Return (x, y) of the center of cell containing provided text 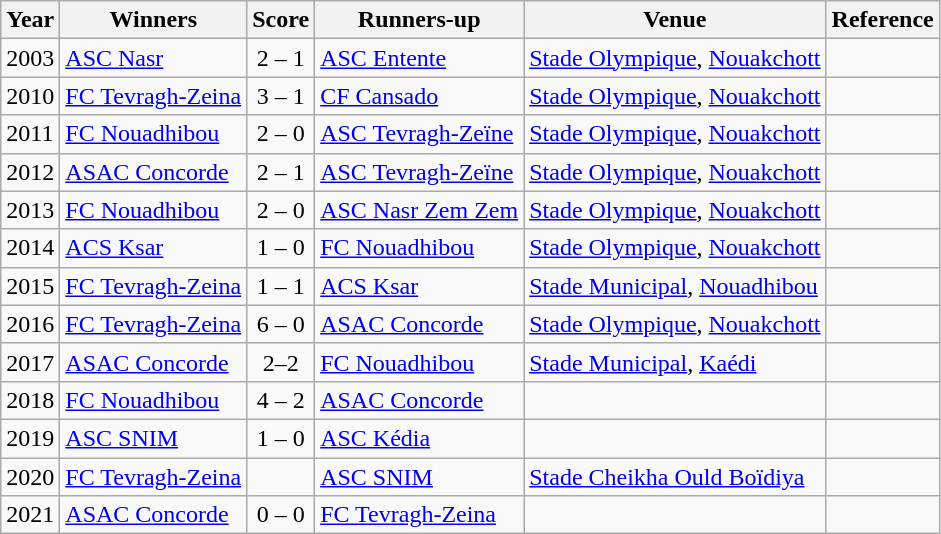
Stade Cheikha Ould Boïdiya (675, 477)
Stade Municipal, Kaédi (675, 362)
Winners (154, 20)
Venue (675, 20)
ASC Entente (420, 58)
ASC Nasr (154, 58)
4 – 2 (281, 400)
2015 (30, 286)
Runners-up (420, 20)
3 – 1 (281, 96)
2021 (30, 515)
0 – 0 (281, 515)
6 – 0 (281, 324)
Year (30, 20)
2019 (30, 438)
2010 (30, 96)
Score (281, 20)
Stade Municipal, Nouadhibou (675, 286)
2020 (30, 477)
2011 (30, 134)
2003 (30, 58)
1 – 1 (281, 286)
2014 (30, 248)
2–2 (281, 362)
CF Cansado (420, 96)
ASC Kédia (420, 438)
2017 (30, 362)
2013 (30, 210)
2012 (30, 172)
Reference (882, 20)
2018 (30, 400)
2016 (30, 324)
ASC Nasr Zem Zem (420, 210)
